Search for the cell housing the specified text and yield its [X, Y] center coordinate. 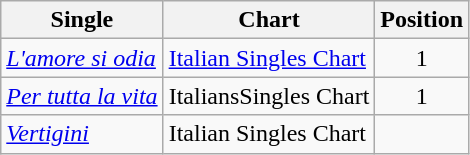
L'amore si odia [82, 58]
Vertigini [82, 134]
ItaliansSingles Chart [269, 96]
Per tutta la vita [82, 96]
Chart [269, 20]
Position [422, 20]
Single [82, 20]
